Return [x, y] of the center of cell containing provided text 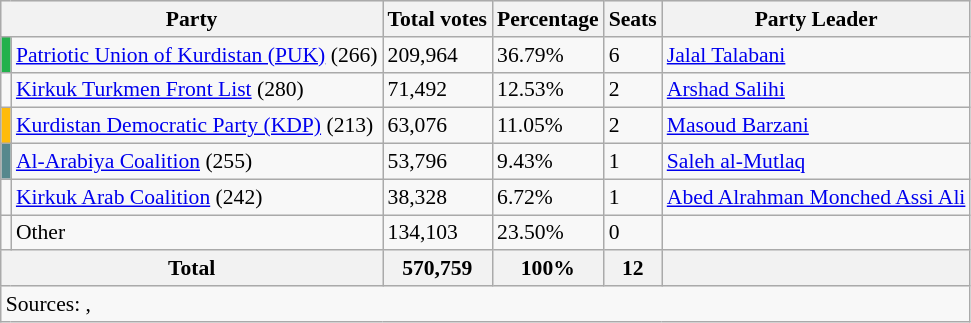
36.79% [548, 55]
100% [548, 269]
Percentage [548, 19]
0 [633, 233]
Total votes [438, 19]
71,492 [438, 90]
Kurdistan Democratic Party (KDP) (213) [197, 126]
570,759 [438, 269]
Al-Arabiya Coalition (255) [197, 162]
Arshad Salihi [816, 90]
Saleh al-Mutlaq [816, 162]
11.05% [548, 126]
6.72% [548, 197]
209,964 [438, 55]
6 [633, 55]
Total [192, 269]
12.53% [548, 90]
Jalal Talabani [816, 55]
Masoud Barzani [816, 126]
38,328 [438, 197]
Kirkuk Arab Coalition (242) [197, 197]
Kirkuk Turkmen Front List (280) [197, 90]
Seats [633, 19]
9.43% [548, 162]
Abed Alrahman Monched Assi Ali [816, 197]
Sources: , [486, 304]
63,076 [438, 126]
12 [633, 269]
Party [192, 19]
Patriotic Union of Kurdistan (PUK) (266) [197, 55]
23.50% [548, 233]
Party Leader [816, 19]
53,796 [438, 162]
Other [197, 233]
134,103 [438, 233]
